Pinpoint the cell where the given text exists, returning its (x, y) midpoint coordinate. 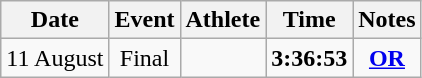
3:36:53 (310, 58)
Time (310, 20)
Date (55, 20)
11 August (55, 58)
Event (144, 20)
Final (144, 58)
OR (387, 58)
Notes (387, 20)
Athlete (223, 20)
